Locate the cell with the specified text and output its (X, Y) center coordinate. 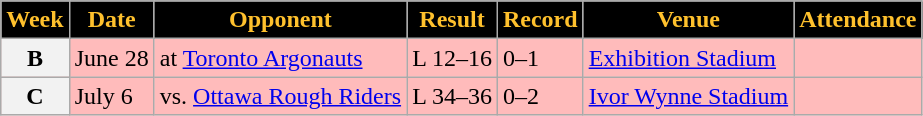
Date (112, 20)
0–2 (540, 96)
Attendance (858, 20)
L 12–16 (452, 58)
Exhibition Stadium (688, 58)
at Toronto Argonauts (280, 58)
Week (35, 20)
vs. Ottawa Rough Riders (280, 96)
Venue (688, 20)
Record (540, 20)
C (35, 96)
July 6 (112, 96)
June 28 (112, 58)
Result (452, 20)
B (35, 58)
Ivor Wynne Stadium (688, 96)
0–1 (540, 58)
L 34–36 (452, 96)
Opponent (280, 20)
